Locate the cell with the specified text and output its [x, y] center coordinate. 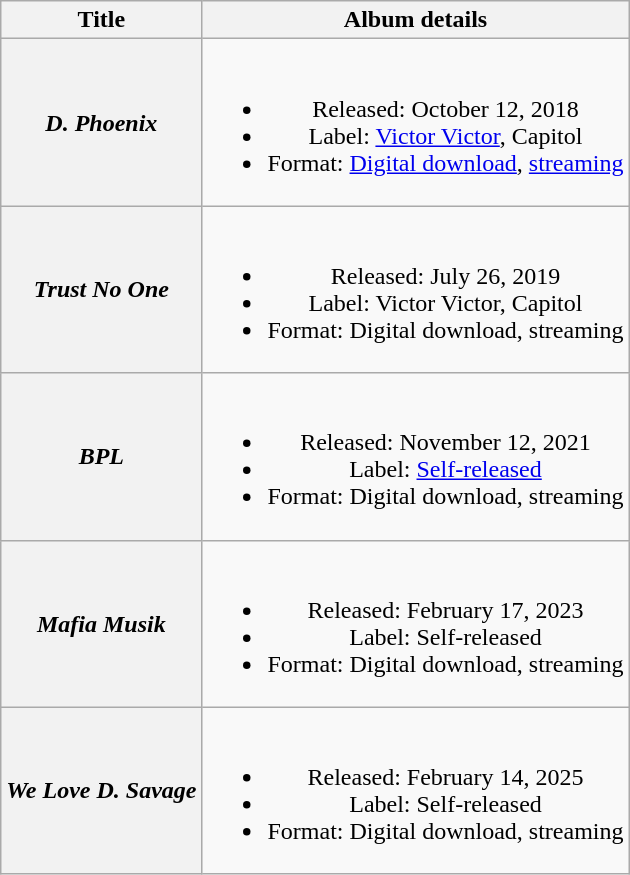
Title [102, 20]
We Love D. Savage [102, 790]
D. Phoenix [102, 122]
BPL [102, 456]
Released: July 26, 2019Label: Victor Victor, CapitolFormat: Digital download, streaming [416, 290]
Released: February 17, 2023Label: Self-releasedFormat: Digital download, streaming [416, 624]
Trust No One [102, 290]
Released: February 14, 2025Label: Self-releasedFormat: Digital download, streaming [416, 790]
Released: October 12, 2018Label: Victor Victor, CapitolFormat: Digital download, streaming [416, 122]
Album details [416, 20]
Mafia Musik [102, 624]
Released: November 12, 2021Label: Self-releasedFormat: Digital download, streaming [416, 456]
